From the cell containing the given text, extract its center point as [x, y] coordinate. 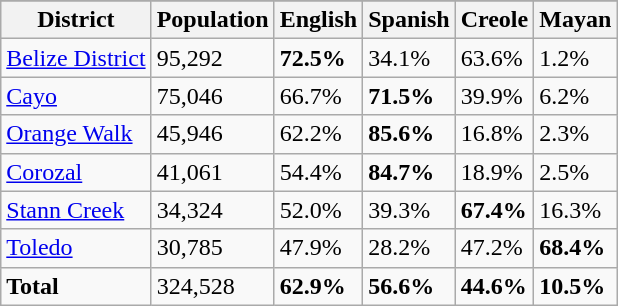
67.4% [494, 210]
84.7% [409, 172]
Cayo [76, 96]
Stann Creek [76, 210]
Spanish [409, 20]
62.9% [318, 286]
Corozal [76, 172]
Belize District [76, 58]
45,946 [212, 134]
Orange Walk [76, 134]
68.4% [576, 248]
District [76, 20]
Toledo [76, 248]
Mayan [576, 20]
71.5% [409, 96]
10.5% [576, 286]
62.2% [318, 134]
16.3% [576, 210]
28.2% [409, 248]
56.6% [409, 286]
41,061 [212, 172]
18.9% [494, 172]
85.6% [409, 134]
95,292 [212, 58]
Population [212, 20]
2.5% [576, 172]
34,324 [212, 210]
63.6% [494, 58]
324,528 [212, 286]
1.2% [576, 58]
Creole [494, 20]
Total [76, 286]
6.2% [576, 96]
39.9% [494, 96]
75,046 [212, 96]
39.3% [409, 210]
30,785 [212, 248]
English [318, 20]
72.5% [318, 58]
16.8% [494, 134]
66.7% [318, 96]
34.1% [409, 58]
52.0% [318, 210]
44.6% [494, 286]
2.3% [576, 134]
54.4% [318, 172]
47.9% [318, 248]
47.2% [494, 248]
